Scan for the cell matching the given text and deliver its (x, y) coordinate at center. 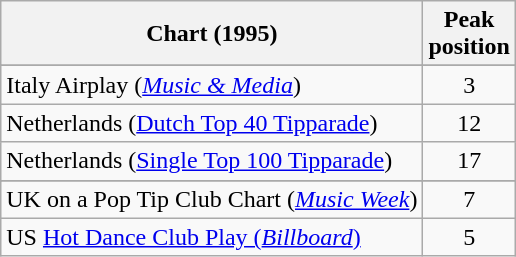
12 (469, 123)
Chart (1995) (212, 34)
7 (469, 199)
Netherlands (Dutch Top 40 Tipparade) (212, 123)
Netherlands (Single Top 100 Tipparade) (212, 161)
5 (469, 237)
UK on a Pop Tip Club Chart (Music Week) (212, 199)
3 (469, 85)
Italy Airplay (Music & Media) (212, 85)
Peakposition (469, 34)
US Hot Dance Club Play (Billboard) (212, 237)
17 (469, 161)
